Search for the cell housing the specified text and yield its [x, y] center coordinate. 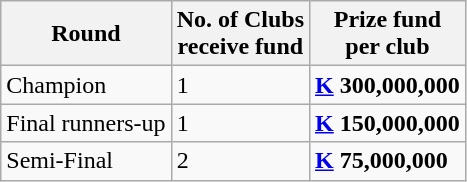
Final runners-up [86, 123]
Semi-Final [86, 161]
K 75,000,000 [388, 161]
K 300,000,000 [388, 85]
Round [86, 34]
No. of Clubsreceive fund [240, 34]
K 150,000,000 [388, 123]
Champion [86, 85]
2 [240, 161]
Prize fundper club [388, 34]
